Extract the (X, Y) coordinate from the center of the cell holding the provided text.  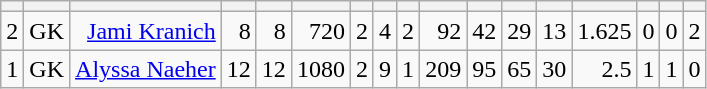
209 (444, 69)
4 (384, 31)
2.5 (604, 69)
65 (520, 69)
42 (484, 31)
29 (520, 31)
Jami Kranich (146, 31)
95 (484, 69)
1.625 (604, 31)
13 (554, 31)
Alyssa Naeher (146, 69)
92 (444, 31)
30 (554, 69)
1080 (320, 69)
720 (320, 31)
9 (384, 69)
